Output the (x, y) coordinate of the center of the cell containing the given text.  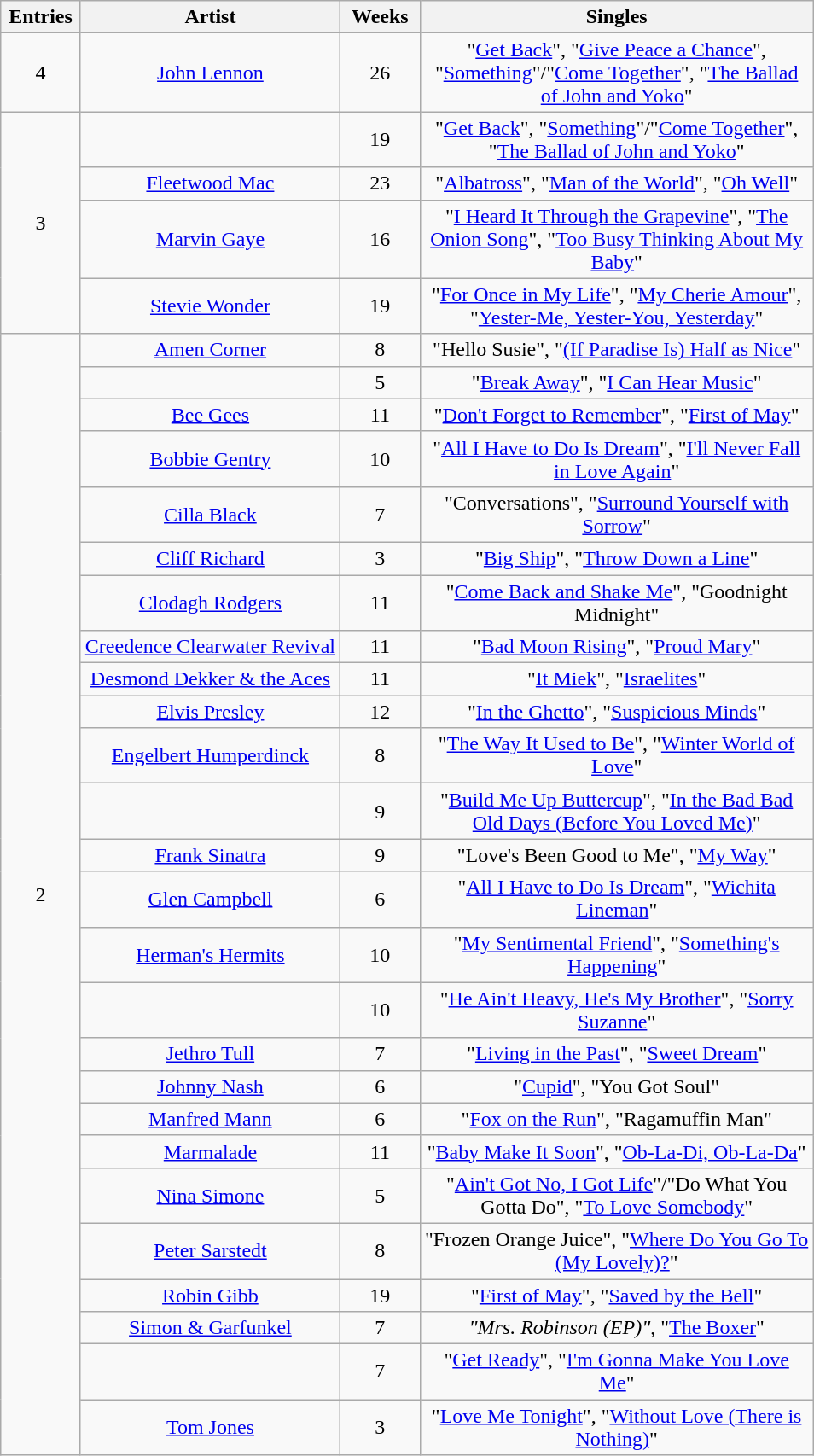
2 (41, 894)
Elvis Presley (210, 712)
Amen Corner (210, 350)
"In the Ghetto", "Suspicious Minds" (616, 712)
Nina Simone (210, 1195)
"Mrs. Robinson (EP)", "The Boxer" (616, 1328)
"Get Back", "Something"/"Come Together", "The Ballad of John and Yoko" (616, 140)
"Break Away", "I Can Hear Music" (616, 382)
Weeks (381, 17)
4 (41, 73)
Engelbert Humperdinck (210, 756)
"I Heard It Through the Grapevine", "The Onion Song", "Too Busy Thinking About My Baby" (616, 239)
"Get Back", "Give Peace a Chance", "Something"/"Come Together", "The Ballad of John and Yoko" (616, 73)
16 (381, 239)
"For Once in My Life", "My Cherie Amour", "Yester-Me, Yester-You, Yesterday" (616, 306)
Simon & Garfunkel (210, 1328)
Fleetwood Mac (210, 183)
"The Way It Used to Be", "Winter World of Love" (616, 756)
26 (381, 73)
"Come Back and Shake Me", "Goodnight Midnight" (616, 603)
John Lennon (210, 73)
Marvin Gaye (210, 239)
Marmalade (210, 1151)
Desmond Dekker & the Aces (210, 679)
"Don't Forget to Remember", "First of May" (616, 415)
12 (381, 712)
Artist (210, 17)
Tom Jones (210, 1427)
Bee Gees (210, 415)
Jethro Tull (210, 1054)
"All I Have to Do Is Dream", "Wichita Lineman" (616, 900)
"Baby Make It Soon", "Ob-La-Di, Ob-La-Da" (616, 1151)
Frank Sinatra (210, 855)
Stevie Wonder (210, 306)
"Love Me Tonight", "Without Love (There is Nothing)" (616, 1427)
Herman's Hermits (210, 954)
Bobbie Gentry (210, 459)
"Get Ready", "I'm Gonna Make You Love Me" (616, 1372)
"All I Have to Do Is Dream", "I'll Never Fall in Love Again" (616, 459)
"Bad Moon Rising", "Proud Mary" (616, 647)
"Cupid", "You Got Soul" (616, 1086)
"First of May", "Saved by the Bell" (616, 1295)
"Frozen Orange Juice", "Where Do You Go To (My Lovely)?" (616, 1251)
"Big Ship", "Throw Down a Line" (616, 558)
Creedence Clearwater Revival (210, 647)
"Ain't Got No, I Got Life"/"Do What You Gotta Do", "To Love Somebody" (616, 1195)
Peter Sarstedt (210, 1251)
Clodagh Rodgers (210, 603)
"Love's Been Good to Me", "My Way" (616, 855)
"Conversations", "Surround Yourself with Sorrow" (616, 514)
"My Sentimental Friend", "Something's Happening" (616, 954)
Entries (41, 17)
"Living in the Past", "Sweet Dream" (616, 1054)
"Fox on the Run", "Ragamuffin Man" (616, 1119)
23 (381, 183)
"Albatross", "Man of the World", "Oh Well" (616, 183)
Singles (616, 17)
Robin Gibb (210, 1295)
"He Ain't Heavy, He's My Brother", "Sorry Suzanne" (616, 1010)
Glen Campbell (210, 900)
"Hello Susie", "(If Paradise Is) Half as Nice" (616, 350)
"Build Me Up Buttercup", "In the Bad Bad Old Days (Before You Loved Me)" (616, 811)
Cilla Black (210, 514)
Cliff Richard (210, 558)
Manfred Mann (210, 1119)
"It Miek", "Israelites" (616, 679)
Johnny Nash (210, 1086)
